Determine the [x, y] coordinate at the center of the cell enclosing the given text.  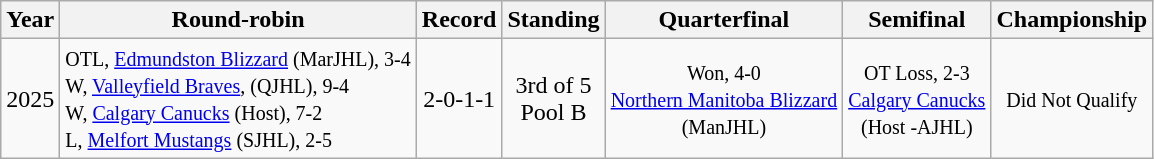
2-0-1-1 [459, 98]
2025 [30, 98]
Championship [1072, 20]
Did Not Qualify [1072, 98]
Semifinal [917, 20]
OT Loss, 2-3Calgary Canucks(Host -AJHL) [917, 98]
OTL, Edmundston Blizzard (MarJHL), 3-4W, Valleyfield Braves, (QJHL), 9-4W, Calgary Canucks (Host), 7-2L, Melfort Mustangs (SJHL), 2-5 [238, 98]
Quarterfinal [724, 20]
Year [30, 20]
Standing [554, 20]
3rd of 5 Pool B [554, 98]
Won, 4-0Northern Manitoba Blizzard(ManJHL) [724, 98]
Round-robin [238, 20]
Record [459, 20]
